Find where the given text appears and provide that cell's center as [X, Y] coordinate. 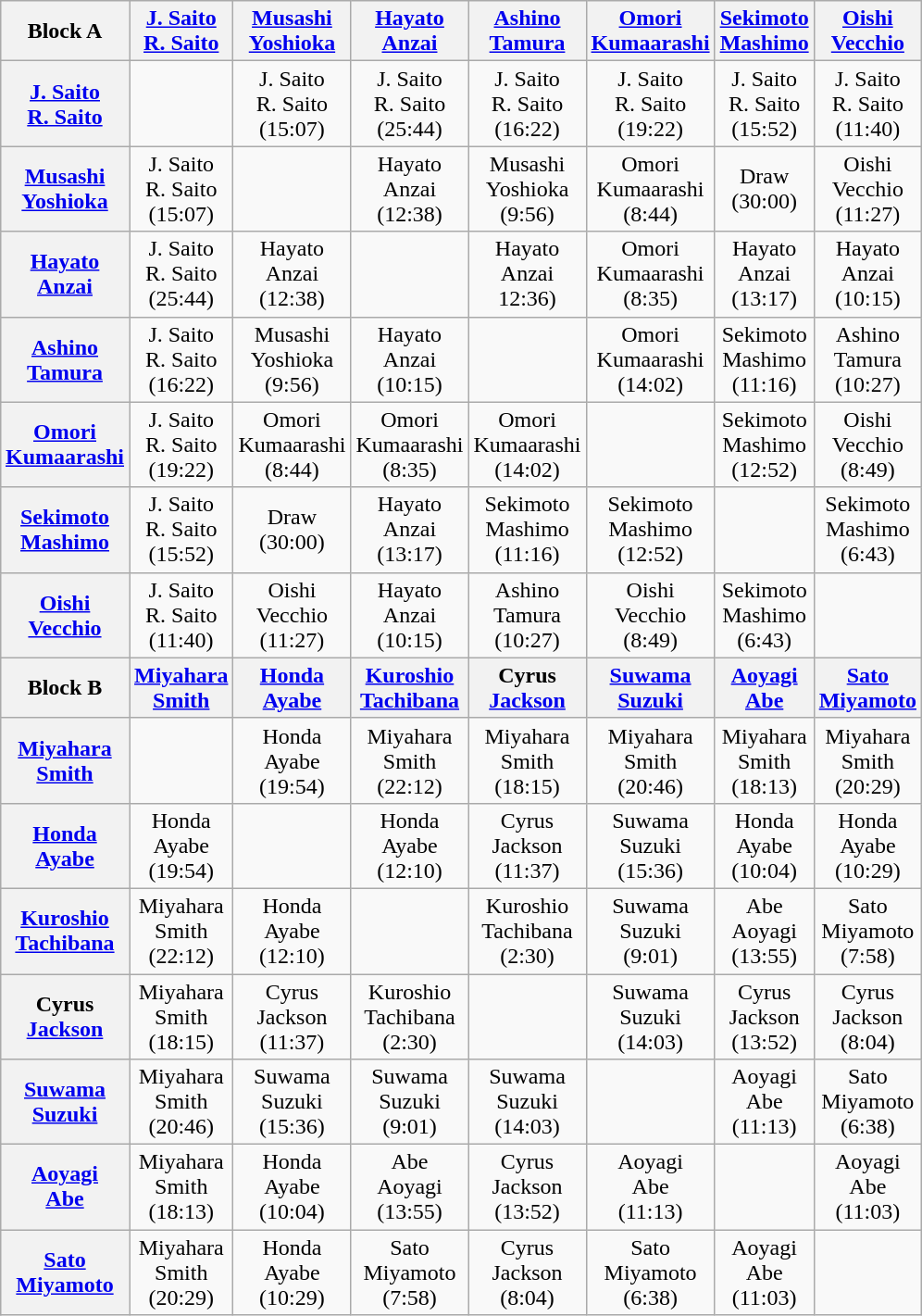
Block A [65, 31]
HayatoAnzai12:36) [528, 274]
Block B [65, 687]
